Scan for the cell matching the given text and deliver its [X, Y] coordinate at center. 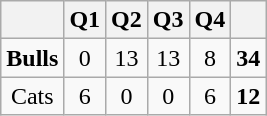
Q3 [168, 20]
Cats [32, 96]
12 [248, 96]
Q4 [210, 20]
Bulls [32, 58]
8 [210, 58]
34 [248, 58]
Q2 [127, 20]
Q1 [85, 20]
